Capture the cell that displays the provided text and extract its (x, y) central coordinate. 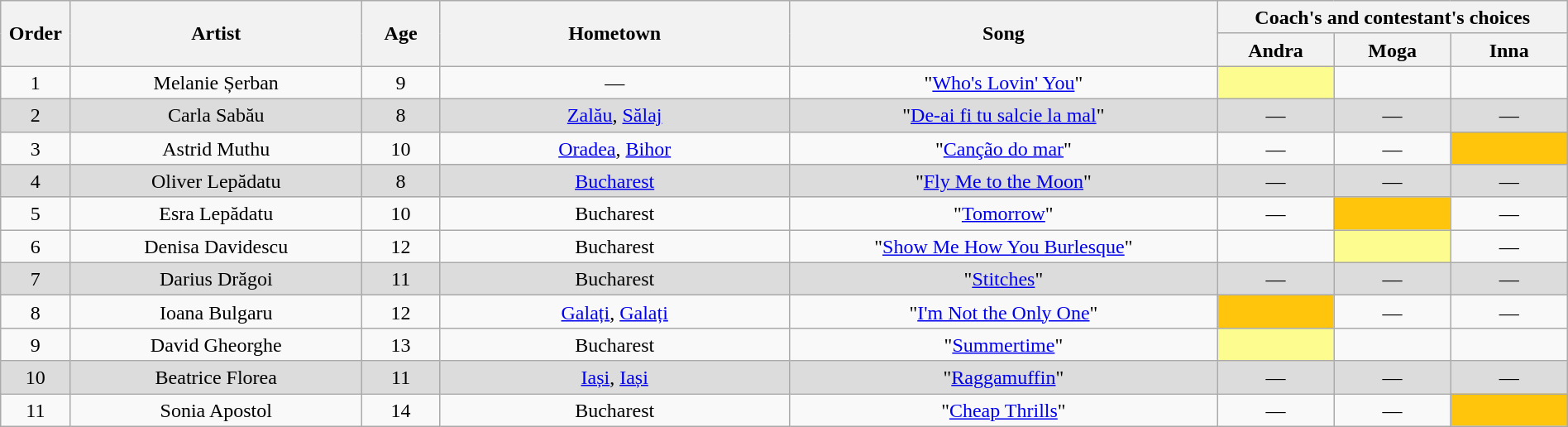
"Canção do mar" (1004, 148)
13 (401, 344)
2 (36, 115)
David Gheorghe (217, 344)
"Show Me How You Burlesque" (1004, 247)
Artist (217, 33)
7 (36, 279)
Song (1004, 33)
Order (36, 33)
Denisa Davidescu (217, 247)
"Fly Me to the Moon" (1004, 181)
Iași, Iași (615, 377)
3 (36, 148)
Darius Drăgoi (217, 279)
"Raggamuffin" (1004, 377)
Astrid Muthu (217, 148)
Oradea, Bihor (615, 148)
"Who's Lovin' You" (1004, 83)
4 (36, 181)
Beatrice Florea (217, 377)
"Stitches" (1004, 279)
Oliver Lepădatu (217, 181)
Melanie Șerban (217, 83)
"Cheap Thrills" (1004, 410)
"Summertime" (1004, 344)
Andra (1275, 50)
Zalău, Sălaj (615, 115)
Carla Sabău (217, 115)
5 (36, 213)
1 (36, 83)
14 (401, 410)
"De-ai fi tu salcie la mal" (1004, 115)
Sonia Apostol (217, 410)
Inna (1508, 50)
Coach's and contestant's choices (1393, 17)
Galați, Galați (615, 312)
"Tomorrow" (1004, 213)
Esra Lepădatu (217, 213)
Hometown (615, 33)
"I'm Not the Only One" (1004, 312)
Moga (1393, 50)
Ioana Bulgaru (217, 312)
Age (401, 33)
6 (36, 247)
